Find where the given text appears and provide that cell's center as (X, Y) coordinate. 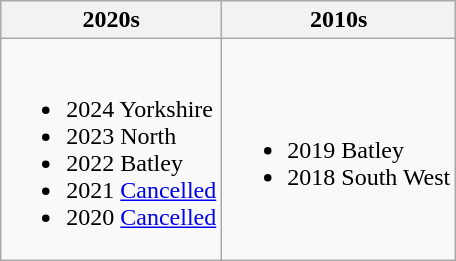
2024 Yorkshire2023 North2022 Batley2021 Cancelled2020 Cancelled (112, 150)
2020s (112, 20)
2019 Batley2018 South West (339, 150)
2010s (339, 20)
